Pinpoint the cell where the given text exists, returning its (X, Y) midpoint coordinate. 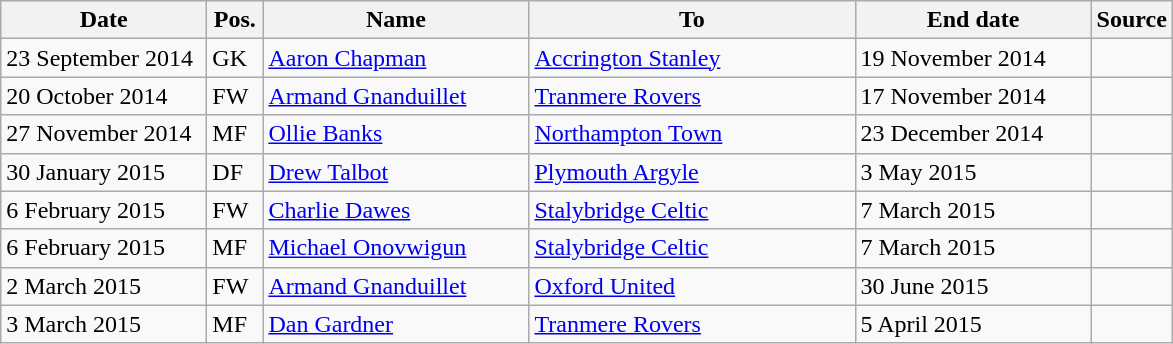
Oxford United (692, 286)
3 March 2015 (104, 324)
30 January 2015 (104, 172)
End date (973, 20)
3 May 2015 (973, 172)
23 September 2014 (104, 58)
Date (104, 20)
Aaron Chapman (396, 58)
To (692, 20)
Dan Gardner (396, 324)
Michael Onovwigun (396, 248)
Source (1132, 20)
DF (235, 172)
Drew Talbot (396, 172)
20 October 2014 (104, 96)
Name (396, 20)
5 April 2015 (973, 324)
19 November 2014 (973, 58)
Ollie Banks (396, 134)
Northampton Town (692, 134)
27 November 2014 (104, 134)
Pos. (235, 20)
Charlie Dawes (396, 210)
23 December 2014 (973, 134)
Accrington Stanley (692, 58)
GK (235, 58)
Plymouth Argyle (692, 172)
17 November 2014 (973, 96)
2 March 2015 (104, 286)
30 June 2015 (973, 286)
